Pinpoint the cell where the given text exists, returning its [X, Y] midpoint coordinate. 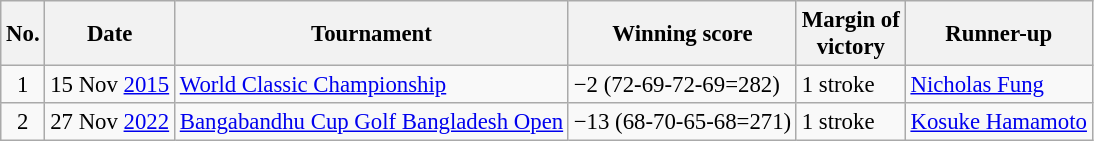
−2 (72-69-72-69=282) [682, 85]
27 Nov 2022 [110, 122]
Kosuke Hamamoto [998, 122]
−13 (68-70-65-68=271) [682, 122]
Date [110, 34]
Runner-up [998, 34]
Margin ofvictory [850, 34]
Bangabandhu Cup Golf Bangladesh Open [371, 122]
World Classic Championship [371, 85]
1 [23, 85]
Tournament [371, 34]
Nicholas Fung [998, 85]
2 [23, 122]
15 Nov 2015 [110, 85]
No. [23, 34]
Winning score [682, 34]
